Pinpoint the cell where the given text exists, returning its (x, y) midpoint coordinate. 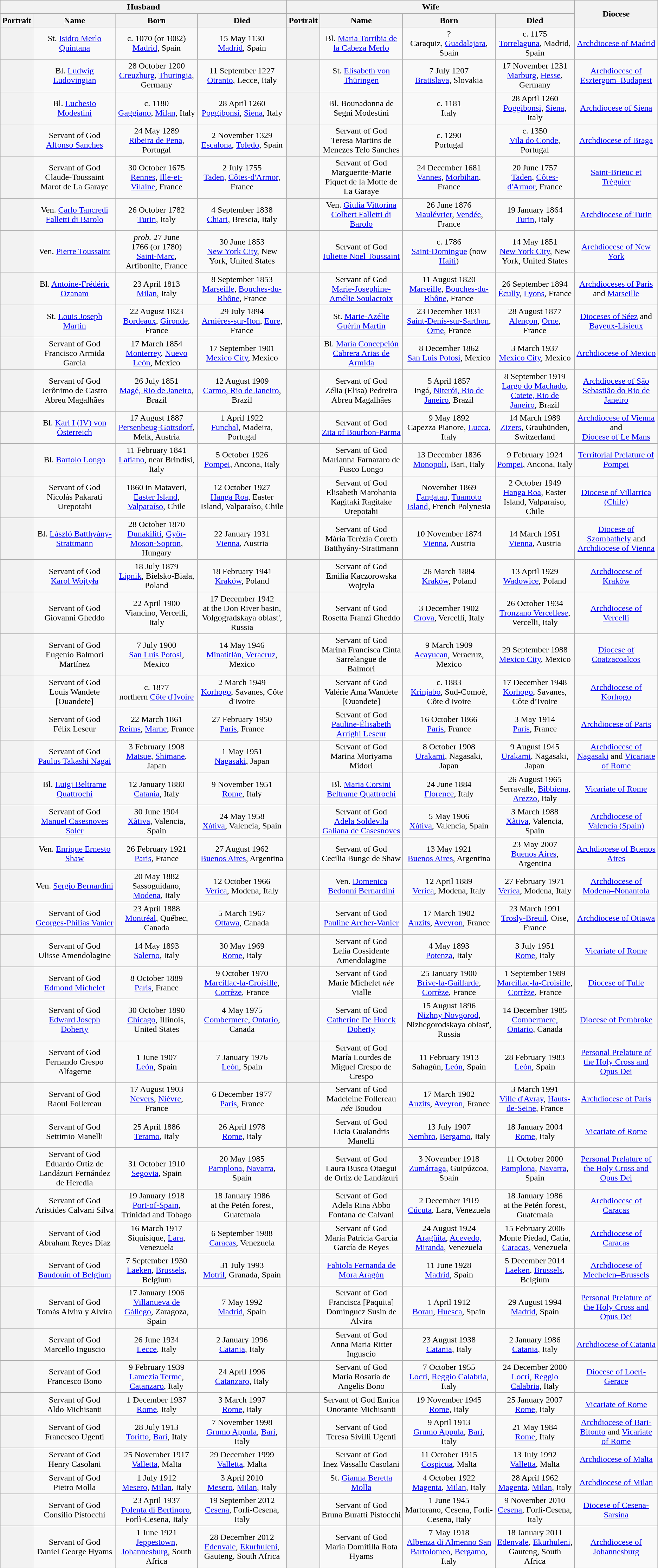
1 April 1912 Borau, Huesca, Spain (449, 1307)
Diocese (616, 14)
prob. 27 June 1766 (or 1780) Saint-Marc, Artibonite, France (157, 252)
5 October 1926 Pompei, Ancona, Italy (242, 460)
c. 1786 Saint-Domingue (now Haiti) (449, 252)
28 February 1983 León, Spain (535, 1062)
3 February 1908 Matsue, Shimane, Japan (157, 756)
20 June 1757 Taden, Côtes-d'Armor, France (535, 177)
23 May 2007 Buenos Aires, Argentina (535, 853)
31 July 1993 Motril, Granada, Spain (242, 1270)
6 September 1988 Caracas, Venezuela (242, 1238)
28 July 1913 Toritto, Bari, Italy (157, 1432)
11 June 1928 Madrid, Spain (449, 1270)
6 December 1977 Paris, France (242, 1099)
Archdiocese of Ottawa (616, 918)
Servant of God Félix Leseur (75, 724)
23 April 1813 Milan, Italy (157, 288)
Archdiocese of Madrid (616, 43)
Servant of God Marie-Josephine-Amélie Soulacroix (361, 288)
Archdiocese of Malta (616, 1459)
22 April 1900 Viancino, Vercelli, Italy (157, 613)
26 June 1876 Maulévrier, Vendée, France (449, 214)
24 May 1289 Ribeira de Pena, Portugal (157, 140)
Servant of God Aristides Calvani Silva (75, 1205)
21 May 1984 Rome, Italy (535, 1432)
Servant of GodJuliette Noel Toussaint (361, 252)
7 July 1900 San Luis Potosí, Mexico (157, 655)
3 March 1997 Rome, Italy (242, 1404)
13 July 1907 Nembro, Bergamo, Italy (449, 1131)
9 November 1951 Rome, Italy (242, 789)
1 April 1922 Funchal, Madeira, Portugal (242, 428)
Servant of God Pietro Molla (75, 1482)
Servant of God Abraham Reyes Díaz (75, 1238)
2 January 1986 Catania, Italy (535, 1344)
29 July 1894 Arnières-sur-Iton, Eure, France (242, 321)
8 October 1889 Paris, France (157, 983)
Diocese of Pembroke (616, 1020)
Servant of God Pauline Archer-Vanier (361, 918)
? Caraquiz, Guadalajara, Spain (449, 43)
10 November 1874 Vienna, Austria (449, 539)
1 May 1951 Nagasaki, Japan (242, 756)
1 June 1945 Martorano, Cesena, Forlì-Cesena, Italy (449, 1510)
26 September 1894 Écully, Lyons, France (535, 288)
17 August 1887 Persenbeug-Gottsdorf, Melk, Austria (157, 428)
19 January 1864 Turin, Italy (535, 214)
Diocese of Cesena-Sarsina (616, 1510)
2 July 1755 Taden, Côtes-d'Armor, France (242, 177)
29 September 1988 Mexico City, Mexico (535, 655)
16 March 1917 Siquisique, Lara, Venezuela (157, 1238)
16 October 1866 Paris, France (449, 724)
Servant of God Paulus Takashi Nagai (75, 756)
13 December 1836 Monopoli, Bari, Italy (449, 460)
Servant of God Raoul Follereau (75, 1099)
9 August 1945 Urakami, Nagasaki, Japan (535, 756)
Servant of God Bruna Buratti Pistocchi (361, 1510)
24 May 1958 Xàtiva, Valencia, Spain (242, 821)
29 December 1999 Valletta, Malta (242, 1459)
Servant of God Marguerite-Marie Piquet de la Motte de La Garaye (361, 177)
Servant of God Nicolás Pakarati Urepotahi (75, 497)
St. Marie-Azélie Guérin Martin (361, 321)
22 January 1931 Vienna, Austria (242, 539)
Servant of GodKarol Wojtyła (75, 576)
Servant of God Francisca [Paquita] Domínguez Susín de Alvira (361, 1307)
Diocese of Locri-Gerace (616, 1377)
18 January 2004 Rome, Italy (535, 1131)
27 February 1971 Verica, Modena, Italy (535, 886)
11 February 1841 Latiano, near Brindisi, Italy (157, 460)
3 November 1918 Zumárraga, Guipúzcoa, Spain (449, 1169)
1 September 1989 Marcillac-la-Croisille, Corrèze, France (535, 983)
Servant of GodTeresa Martins de Menezes Telo Sanches (361, 140)
Servant of God Zita of Bourbon-Parma (361, 428)
Archdiocese of Modena–Nonantola (616, 886)
5 March 1967 Ottawa, Canada (242, 918)
November 1869 Fangatau, Tuamoto Island, French Polynesia (449, 497)
Wife (431, 7)
13 April 1929 Wadowice, Poland (535, 576)
Bl. Bounadonna de Segni Modestini (361, 108)
19 January 1918 Port-of-Spain, Trinidad and Tobago (157, 1205)
9 February 1939 Lamezia Terme, Catanzaro, Italy (157, 1377)
Ven. Carlo Tancredi Falletti di Barolo (75, 214)
25 November 1917 Valletta, Malta (157, 1459)
Bl. Maria Torribia de la Cabeza Merlo (361, 43)
Servant of GodAlfonso Sanches (75, 140)
Archdiocese of Mechelen–Brussels (616, 1270)
Servant of God Licia Gualandris Manelli (361, 1131)
3 December 1902 Crova, Vercelli, Italy (449, 613)
Servant of God Marina Francisca Cinta Sarrelangue de Balmori (361, 655)
2 December 1919 Cúcuta, Lara, Venezuela (449, 1205)
St. Gianna Beretta Molla (361, 1482)
c. 1070 (or 1082) Madrid, Spain (157, 43)
Archdiocese of Kraków (616, 576)
c. 1883 Krinjabo, Sud-Comoé, Côte d'Ivoire (449, 692)
30 June 1853 New York City, New York, United States (242, 252)
Ven. Pierre Toussaint (75, 252)
Territorial Prelature of Pompei (616, 460)
Servant of God Marianna Farnararo de Fusco Longo (361, 460)
Servant of God Tomás Alvira y Alvira (75, 1307)
Servant of God Eduardo Ortiz de Landázuri Fernández de Heredia (75, 1169)
26 October 1782 Turin, Italy (157, 214)
27 August 1962 Buenos Aires, Argentina (242, 853)
26 June 1934 Lecce, Italy (157, 1344)
Archdiocese of Vienna and Diocese of Le Mans (616, 428)
1 July 1912 Mesero, Milan, Italy (157, 1482)
Archdiocese of Catania (616, 1344)
7 September 1930 Laeken, Brussels, Belgium (157, 1270)
7 May 1992 Madrid, Spain (242, 1307)
14 December 1985 Combermere, Ontario, Canada (535, 1020)
29 August 1994 Madrid, Spain (535, 1307)
14 May 1851 New York City, New York, United States (535, 252)
25 January 1900 Brive-la-Gaillarde, Corrèze, France (449, 983)
4 September 1838 Chiari, Brescia, Italy (242, 214)
Bl. Maria Corsini Beltrame Quattrochi (361, 789)
17 September 1901 Mexico City, Mexico (242, 353)
Servant of God Enrica Onorante Michisanti (361, 1404)
14 March 1989 Zizers, Graubünden, Switzerland (535, 428)
28 December 2012 Edenvale, Ekurhuleni, Gauteng, South Africa (242, 1547)
Servant of God Maria Domitilla Rota Hyams (361, 1547)
Servant of God Georges-Philias Vanier (75, 918)
3 May 1914 Paris, France (535, 724)
Servant of God Consilio Pistocchi (75, 1510)
Archdiocese of Valencia (Spain) (616, 821)
Archdiocese of São Sebastião do Rio de Janeiro (616, 391)
Bl. Karl I (IV) von Österreich (75, 428)
Servant of God Baudouin of Belgium (75, 1270)
Servant of God Manuel Casesnoves Soler (75, 821)
2 November 1329 Escalona, Toledo, Spain (242, 140)
17 November 1231 Marburg, Hesse, Germany (535, 76)
8 September 1853 Marseille, Bouches-du-Rhône, France (242, 288)
17 March 1854 Monterrey, Nuevo León, Mexico (157, 353)
Bl. Luchesio Modestini (75, 108)
25 January 2007 Rome, Italy (535, 1404)
23 August 1938 Catania, Italy (449, 1344)
Archdiocese of Turin (616, 214)
26 October 1934 Tronzano Vercellese, Vercelli, Italy (535, 613)
Ven. Domenica Bedonni Bernardini (361, 886)
18 July 1879 Lipnik, Bielsko-Biała, Poland (157, 576)
Servant of God Fernando Crespo Alfageme (75, 1062)
23 March 1991 Trosly-Breuil, Oise, France (535, 918)
9 April 1913 Grumo Appula, Bari, Italy (449, 1432)
Servant of God Cecilia Bunge de Shaw (361, 853)
Servant of God Emilia Kaczorowska Wojtyła (361, 576)
11 October 1915 Cospicua, Malta (449, 1459)
18 January 2011 Edenvale, Ekurhuleni, Gauteng, South Africa (535, 1547)
8 October 1908 Urakami, Nagasaki, Japan (449, 756)
14 May 1893 Salerno, Italy (157, 951)
17 January 1906 Villanueva de Gállego, Zaragoza, Spain (157, 1307)
23 April 1937 Polenta di Bertinoro, Forlì-Cesena, Italy (157, 1510)
3 March 1988 Xàtiva, Valencia, Spain (535, 821)
Archdioceses of Paris and Marseille (616, 288)
2 March 1949 Korhogo, Savanes, Côte d'Ivoire (242, 692)
11 September 1227 Otranto, Lecce, Italy (242, 76)
Servant of God Giovanni Gheddo (75, 613)
Servant of God Pauline-Élisabeth Arrighi Leseur (361, 724)
Servant of God Edward Joseph Doherty (75, 1020)
12 October 1927 Hanga Roa, Easter Island, Valparaíso, Chile (242, 497)
Diocese of Tulle (616, 983)
Servant of God Inez Vassallo Casolani (361, 1459)
Servant of God Zélia (Elisa) Pedreira Abreu Magalhães (361, 391)
Servant of God Maria Rosaria de Angelis Bono (361, 1377)
Fabiola Fernanda de Mora Aragón (361, 1270)
9 March 1909 Acayucan, Veracruz, Mexico (449, 655)
Servant of God Eugenio Balmori Martínez (75, 655)
Bl. Luigi Beltrame Quattrochi (75, 789)
Archdiocese of Vercelli (616, 613)
Saint-Brieuc et Tréguier (616, 177)
15 May 1130 Madrid, Spain (242, 43)
Servant of God Catherine De Hueck Doherty (361, 1020)
26 February 1921 Paris, France (157, 853)
Archdiocese of Braga (616, 140)
Servant of God Francesco Ugenti (75, 1432)
19 September 2012 Cesena, Forlì-Cesena, Italy (242, 1510)
Bl. László Batthyány-Strattmann (75, 539)
Servant of God Aldo Michisanti (75, 1404)
7 January 1976 León, Spain (242, 1062)
Archdiocese of Siena (616, 108)
Dioceses of Séez and Bayeux-Lisieux (616, 321)
24 December 2000 Locri, Reggio Calabria, Italy (535, 1377)
4 May 1975 Combermere, Ontario, Canada (242, 1020)
5 April 1857 Ingá, Niterói, Rio de Janeiro, Brazil (449, 391)
Servant of God Rosetta Franzi Gheddo (361, 613)
4 October 1922 Magenta, Milan, Italy (449, 1482)
12 August 1909 Carmo, Rio de Janeiro, Brazil (242, 391)
3 April 2010 Mesero, Milan, Italy (242, 1482)
3 July 1951 Rome, Italy (535, 951)
Servant of God María Patricia García García de Reyes (361, 1238)
Bl. Antoine-Frédéric Ozanam (75, 288)
11 August 1820 Marseille, Bouches-du-Rhône, France (449, 288)
24 December 1681 Vannes, Morbihan, France (449, 177)
1 December 1937 Rome, Italy (157, 1404)
28 April 1962 Magenta, Milan, Italy (535, 1482)
Diocese of Coatzacoalcos (616, 655)
5 December 2014 Laeken, Brussels, Belgium (535, 1270)
Archdiocese of Johannesburg (616, 1547)
c. 1181 Italy (449, 108)
26 March 1884 Kraków, Poland (449, 576)
Archdiocese of Bari-Bitonto and Vicariate of Rome (616, 1432)
14 May 1946 Minatitlán, Veracruz, Mexico (242, 655)
Archdiocese of Nagasaki and Vicariate of Rome (616, 756)
c. 1350 Vila do Conde, Portugal (535, 140)
4 May 1893 Potenza, Italy (449, 951)
15 August 1896 Nizhny Novgorod, Nizhegorodskaya oblast', Russia (449, 1020)
12 April 1889 Verica, Modena, Italy (449, 886)
Servant of God Adela Rina Abbo Fontana de Calvani (361, 1205)
17 December 1942 at the Don River basin, Volgogradskaya oblast', Russia (242, 613)
Bl. Bartolo Longo (75, 460)
Ven. Enrique Ernesto Shaw (75, 853)
Servant of God Adela Soldevila Galiana de Casesnoves (361, 821)
14 March 1951 Vienna, Austria (535, 539)
7 July 1207 Bratislava, Slovakia (449, 76)
19 November 1945 Rome, Italy (449, 1404)
26 April 1978 Rome, Italy (242, 1131)
30 June 1904 Xàtiva, Valencia, Spain (157, 821)
25 April 1886 Teramo, Italy (157, 1131)
Servant of God Settimio Manelli (75, 1131)
Servant of God Daniel George Hyams (75, 1547)
Servant of God Anna Maria Ritter Inguscio (361, 1344)
30 May 1969 Rome, Italy (242, 951)
28 October 1870 Dunakiliti, Győr-Moson-Sopron, Hungary (157, 539)
28 October 1200 Creuzburg, Thuringia, Germany (157, 76)
Ven. Giulia Vittorina Colbert Falletti di Barolo (361, 214)
St. Louis Joseph Martin (75, 321)
7 May 1918 Albenza di Almenno San Bartolomeo, Bergamo, Italy (449, 1547)
23 April 1888 Montréal, Québec, Canada (157, 918)
Ven. Sergio Bernardini (75, 886)
Servant of God Louis Wandete [Ouandete] (75, 692)
Diocese of Szombathely and Archdiocese of Vienna (616, 539)
Bl. Ludwig Ludovingian (75, 76)
Archdiocese of Milan (616, 1482)
Archdiocese of Mexico (616, 353)
Servant of God Claude-Toussaint Marot de La Garaye (75, 177)
Servant of God Mária Terézia Coreth Batthyány-Strattmann (361, 539)
Servant of God Marina Moriyama Midori (361, 756)
Archdiocese of Esztergom–Budapest (616, 76)
11 February 1913 Sahagún, León, Spain (449, 1062)
26 July 1851 Magé, Rio de Janeiro, Brazil (157, 391)
Archdiocese of Korhogo (616, 692)
13 July 1992 Valletta, Malta (535, 1459)
Servant of God Marie Michelet née Vialle (361, 983)
9 May 1892 Capezza Pianore, Lucca, Italy (449, 428)
30 October 1890 Chicago, Illinois, United States (157, 1020)
3 March 1937 Mexico City, Mexico (535, 353)
15 February 2006 Monte Piedad, Catia, Caracas, Venezuela (535, 1238)
31 October 1910 Segovia, Spain (157, 1169)
Servant of God Lelia Cossidente Amendolagine (361, 951)
St. Isidro Merlo Quintana (75, 43)
Diocese of Villarrica (Chile) (616, 497)
22 March 1861 Reims, Marne, France (157, 724)
Servant of God Elisabeth Marohania Kagitaki Ragitake Urepotahi (361, 497)
3 March 1991 Ville d'Avray, Hauts-de-Seine, France (535, 1099)
Servant of God Madeleine Follereau née Boudou (361, 1099)
9 November 2010 Cesena, Forlì-Cesena, Italy (535, 1510)
Servant of God Valérie Ama Wandete [Ouandete] (361, 692)
9 October 1970 Marcillac-la-Croisille, Corrèze, France (242, 983)
Archdiocese of New York (616, 252)
12 January 1880 Catania, Italy (157, 789)
27 February 1950 Paris, France (242, 724)
8 September 1919 Largo do Machado, Catete, Rio de Janeiro, Brazil (535, 391)
7 November 1998 Grumo Appula, Bari, Italy (242, 1432)
12 October 1966 Verica, Modena, Italy (242, 886)
Servant of God Marcello Inguscio (75, 1344)
18 February 1941 Kraków, Poland (242, 576)
30 October 1675 Rennes, Ille-et-Vilaine, France (157, 177)
Servant of God Edmond Michelet (75, 983)
c. 1180 Gaggiano, Milan, Italy (157, 108)
28 August 1877 Alençon, Orne, France (535, 321)
7 October 1955 Locri, Reggio Calabria, Italy (449, 1377)
Servant of God Ulisse Amendolagine (75, 951)
1 June 1907 León, Spain (157, 1062)
Servant of God Jerônimo de Castro Abreu Magalhães (75, 391)
Servant of God Francesco Bono (75, 1377)
17 August 1903 Nevers, Nièvre, France (157, 1099)
24 April 1996 Catanzaro, Italy (242, 1377)
23 December 1831 Saint-Denis-sur-Sarthon, Orne, France (449, 321)
24 June 1884 Florence, Italy (449, 789)
c. 1175 Torrelaguna, Madrid, Spain (535, 43)
Servant of God Teresa Sivilli Ugenti (361, 1432)
22 August 1823 Bordeaux, Gironde, France (157, 321)
26 August 1965 Serravalle, Bibbiena, Arezzo, Italy (535, 789)
1 June 1921 Jeppestown, Johannesburg, South Africa (157, 1547)
Archdiocese of Buenos Aires (616, 853)
2 January 1996 Catania, Italy (242, 1344)
St. Elisabeth von Thüringen (361, 76)
9 February 1924 Pompei, Ancona, Italy (535, 460)
Servant of God Laura Busca Otaegui de Ortiz de Landázuri (361, 1169)
c. 1290 Portugal (449, 140)
20 May 1882 Sassoguidano, Modena, Italy (157, 886)
Husband (143, 7)
1860 in Mataveri, Easter Island, Valparaíso, Chile (157, 497)
Servant of God Francisco Armida García (75, 353)
2 October 1949 Hanga Roa, Easter Island, Valparaíso, Chile (535, 497)
5 May 1906 Xàtiva, Valencia, Spain (449, 821)
24 August 1924 Aragüita, Acevedo, Miranda, Venezuela (449, 1238)
17 December 1948 Korhogo, Savanes, Côte d’Ivoire (535, 692)
Servant of God Henry Casolani (75, 1459)
13 May 1921 Buenos Aires, Argentina (449, 853)
8 December 1862 San Luis Potosí, Mexico (449, 353)
Bl. María Concepción Cabrera Arias de Armida (361, 353)
11 October 2000 Pamplona, Navarra, Spain (535, 1169)
Servant of God María Lourdes de Miguel Crespo de Crespo (361, 1062)
c. 1877 northern Côte d'Ivoire (157, 692)
20 May 1985 Pamplona, Navarra, Spain (242, 1169)
